Detect which cell encompasses the target text, then output its [X, Y] center coordinate. 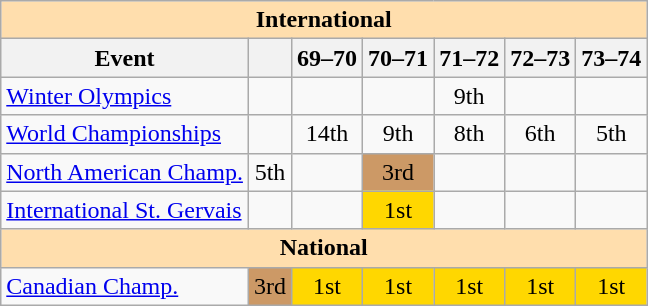
70–71 [398, 58]
69–70 [326, 58]
North American Champ. [125, 172]
71–72 [470, 58]
Event [125, 58]
International [324, 20]
73–74 [612, 58]
World Championships [125, 134]
Winter Olympics [125, 96]
Canadian Champ. [125, 286]
6th [540, 134]
National [324, 248]
International St. Gervais [125, 210]
72–73 [540, 58]
8th [470, 134]
14th [326, 134]
